Detect which cell encompasses the target text, then output its [X, Y] center coordinate. 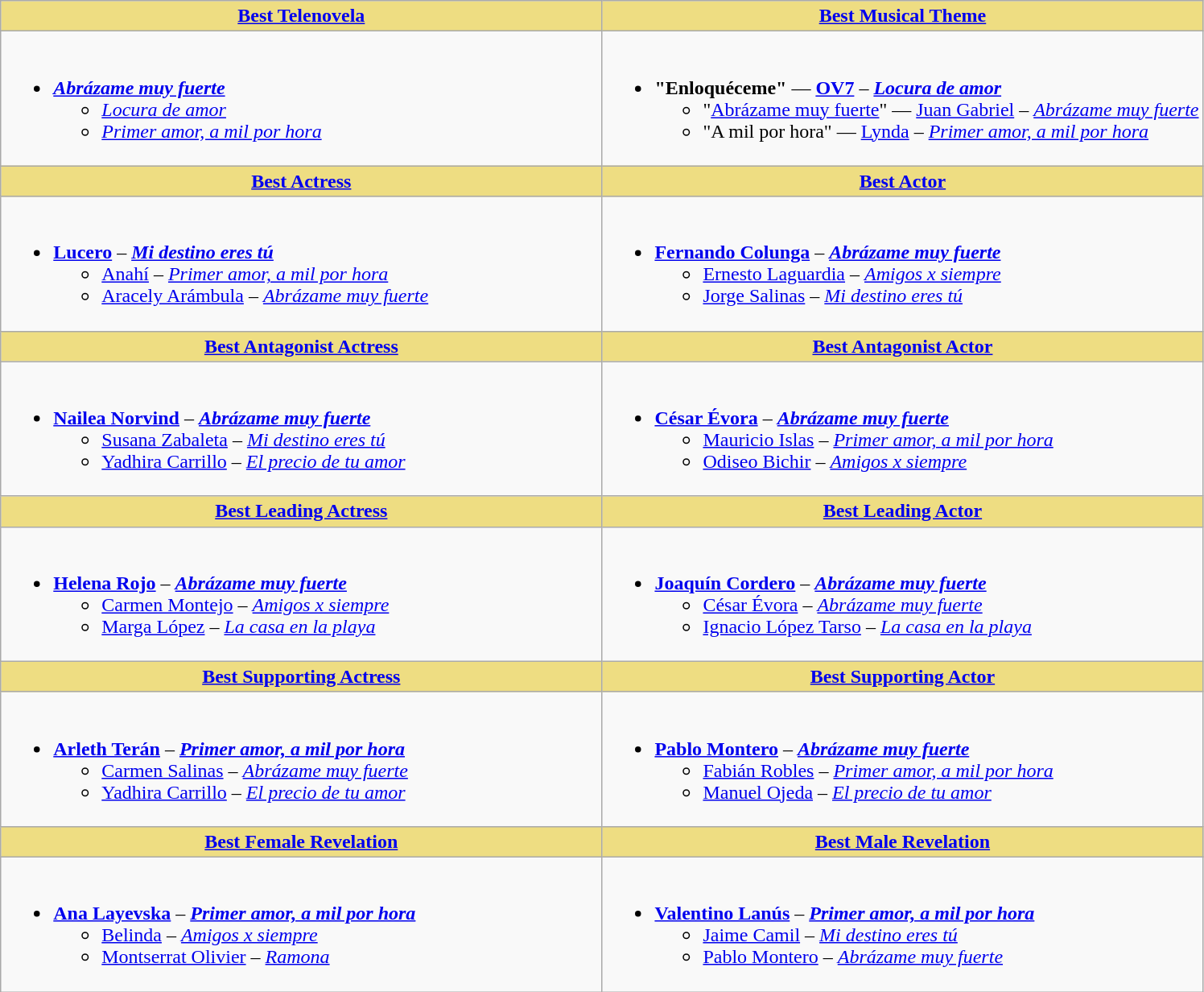
Arleth Terán – Primer amor, a mil por horaCarmen Salinas – Abrázame muy fuerteYadhira Carrillo – El precio de tu amor [301, 758]
Helena Rojo – Abrázame muy fuerteCarmen Montejo – Amigos x siempreMarga López – La casa en la playa [301, 594]
Best Musical Theme [903, 16]
Best Supporting Actor [903, 676]
Best Actor [903, 181]
Best Actress [301, 181]
Ana Layevska – Primer amor, a mil por horaBelinda – Amigos x siempreMontserrat Olivier – Ramona [301, 924]
Best Telenovela [301, 16]
Valentino Lanús – Primer amor, a mil por horaJaime Camil – Mi destino eres túPablo Montero – Abrázame muy fuerte [903, 924]
Abrázame muy fuerteLocura de amorPrimer amor, a mil por hora [301, 98]
Best Antagonist Actor [903, 346]
Best Antagonist Actress [301, 346]
Pablo Montero – Abrázame muy fuerteFabián Robles – Primer amor, a mil por horaManuel Ojeda – El precio de tu amor [903, 758]
Best Male Revelation [903, 841]
Best Female Revelation [301, 841]
Nailea Norvind – Abrázame muy fuerteSusana Zabaleta – Mi destino eres túYadhira Carrillo – El precio de tu amor [301, 428]
César Évora – Abrázame muy fuerteMauricio Islas – Primer amor, a mil por horaOdiseo Bichir – Amigos x siempre [903, 428]
"Enloquéceme" — OV7 – Locura de amor"Abrázame muy fuerte" — Juan Gabriel – Abrázame muy fuerte"A mil por hora" — Lynda – Primer amor, a mil por hora [903, 98]
Fernando Colunga – Abrázame muy fuerteErnesto Laguardia – Amigos x siempreJorge Salinas – Mi destino eres tú [903, 264]
Joaquín Cordero – Abrázame muy fuerteCésar Évora – Abrázame muy fuerteIgnacio López Tarso – La casa en la playa [903, 594]
Best Supporting Actress [301, 676]
Best Leading Actor [903, 511]
Lucero – Mi destino eres túAnahí – Primer amor, a mil por horaAracely Arámbula – Abrázame muy fuerte [301, 264]
Best Leading Actress [301, 511]
